Output the [X, Y] coordinate of the center of the cell containing the given text.  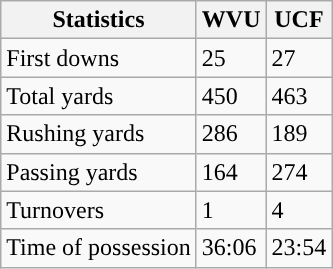
Turnovers [99, 210]
463 [299, 96]
274 [299, 172]
4 [299, 210]
Statistics [99, 20]
286 [231, 134]
UCF [299, 20]
189 [299, 134]
450 [231, 96]
Rushing yards [99, 134]
1 [231, 210]
First downs [99, 58]
164 [231, 172]
23:54 [299, 248]
36:06 [231, 248]
WVU [231, 20]
Total yards [99, 96]
27 [299, 58]
25 [231, 58]
Time of possession [99, 248]
Passing yards [99, 172]
